Determine the (x, y) coordinate at the center of the cell enclosing the given text.  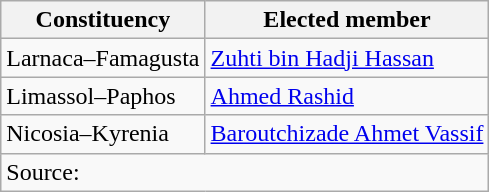
Nicosia–Kyrenia (103, 134)
Larnaca–Famagusta (103, 58)
Source: (245, 172)
Limassol–Paphos (103, 96)
Elected member (347, 20)
Zuhti bin Hadji Hassan (347, 58)
Ahmed Rashid (347, 96)
Constituency (103, 20)
Baroutchizade Ahmet Vassif (347, 134)
